Extract the (x, y) coordinate from the center of the cell holding the provided text.  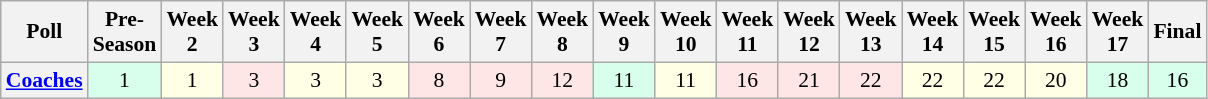
Week4 (316, 32)
Week5 (377, 32)
Week17 (1118, 32)
21 (809, 80)
Pre-Season (125, 32)
Week10 (686, 32)
Week13 (871, 32)
9 (501, 80)
Week14 (933, 32)
Week8 (562, 32)
Week7 (501, 32)
18 (1118, 80)
Week6 (439, 32)
Week12 (809, 32)
12 (562, 80)
8 (439, 80)
Week16 (1056, 32)
Week9 (624, 32)
Poll (44, 32)
Week3 (254, 32)
20 (1056, 80)
Week11 (748, 32)
Final (1177, 32)
Week15 (994, 32)
Week2 (192, 32)
Coaches (44, 80)
